Determine the [x, y] coordinate at the center of the cell enclosing the given text.  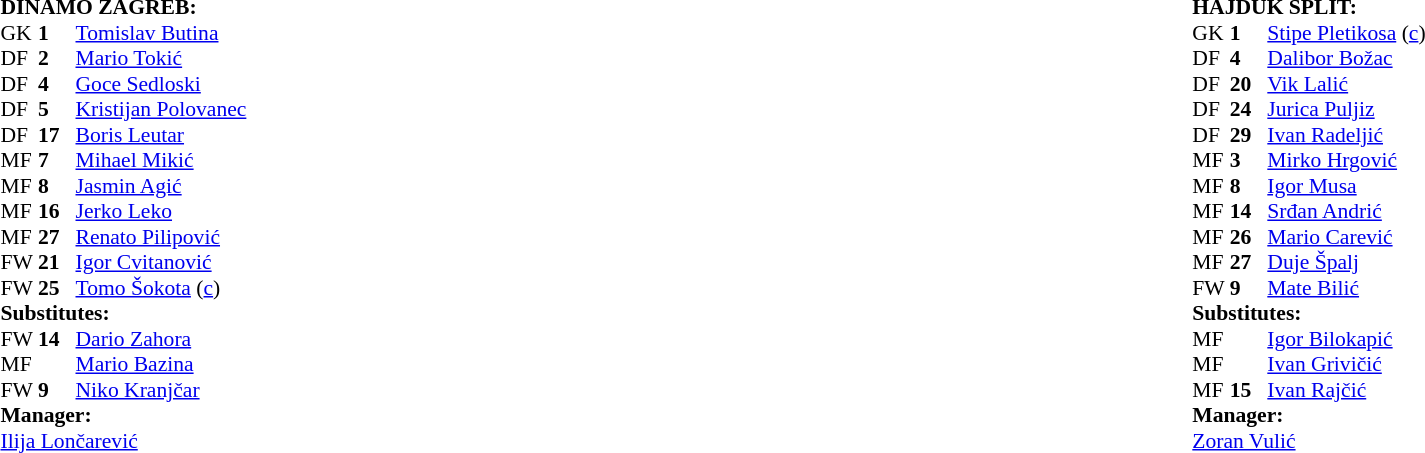
17 [57, 135]
2 [57, 59]
Boris Leutar [185, 135]
Dario Zahora [185, 339]
Mario Bazina [185, 365]
5 [57, 109]
16 [57, 211]
Jasmin Agić [185, 186]
3 [1249, 161]
Tomo Šokota (c) [185, 288]
24 [1249, 109]
Kristijan Polovanec [185, 109]
7 [57, 161]
29 [1249, 135]
Manager: [146, 415]
15 [1249, 390]
Igor Cvitanović [185, 263]
25 [57, 288]
26 [1249, 237]
Goce Sedloski [185, 84]
Substitutes: [146, 313]
20 [1249, 84]
21 [57, 263]
Mihael Mikić [185, 161]
Niko Kranjčar [185, 390]
Tomislav Butina [185, 33]
Jerko Leko [185, 211]
Renato Pilipović [185, 237]
Mario Tokić [185, 59]
